Search for the cell housing the specified text and yield its (x, y) center coordinate. 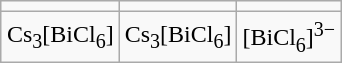
[BiCl6]3− (289, 38)
